Extract the [X, Y] coordinate from the center of the cell holding the provided text.  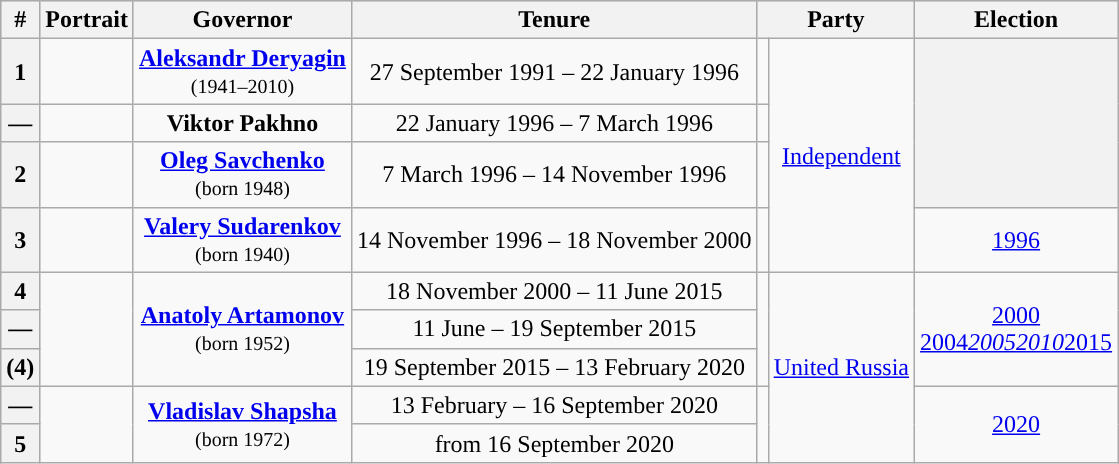
Independent [841, 156]
13 February – 16 September 2020 [554, 405]
14 November 1996 – 18 November 2000 [554, 240]
(4) [20, 367]
5 [20, 443]
Portrait [87, 20]
27 September 1991 – 22 January 1996 [554, 72]
Anatoly Artamonov(born 1952) [242, 329]
7 March 1996 – 14 November 1996 [554, 174]
Valery Sudarenkov(born 1940) [242, 240]
from 16 September 2020 [554, 443]
2 [20, 174]
Governor [242, 20]
3 [20, 240]
20002004200520102015 [1016, 329]
18 November 2000 – 11 June 2015 [554, 291]
Vladislav Shapsha(born 1972) [242, 424]
Party [836, 20]
1996 [1016, 240]
11 June – 19 September 2015 [554, 329]
Oleg Savchenko(born 1948) [242, 174]
1 [20, 72]
Aleksandr Deryagin(1941–2010) [242, 72]
4 [20, 291]
Viktor Pakhno [242, 123]
# [20, 20]
Election [1016, 20]
19 September 2015 – 13 February 2020 [554, 367]
United Russia [841, 367]
2020 [1016, 424]
Tenure [554, 20]
22 January 1996 – 7 March 1996 [554, 123]
